Return the (X, Y) coordinate for the center point of the cell that contains the specified text.  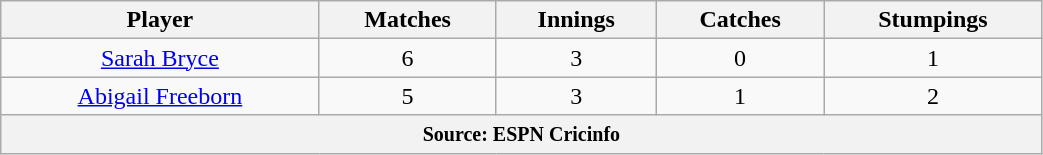
6 (408, 58)
Catches (740, 20)
Source: ESPN Cricinfo (522, 134)
Stumpings (933, 20)
Player (160, 20)
Abigail Freeborn (160, 96)
5 (408, 96)
Innings (576, 20)
Sarah Bryce (160, 58)
Matches (408, 20)
0 (740, 58)
2 (933, 96)
